Locate the cell with the specified text and output its [x, y] center coordinate. 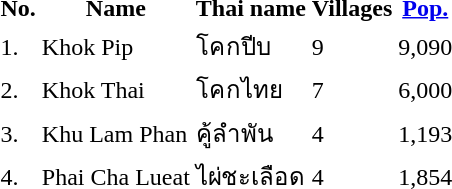
โคกปีบ [250, 46]
9 [352, 46]
Khu Lam Phan [116, 133]
7 [352, 90]
โคกไทย [250, 90]
Khok Pip [116, 46]
Khok Thai [116, 90]
คู้ลำพัน [250, 133]
4 [352, 133]
